Provide the (x, y) coordinate of the cell's center where the given text is located.  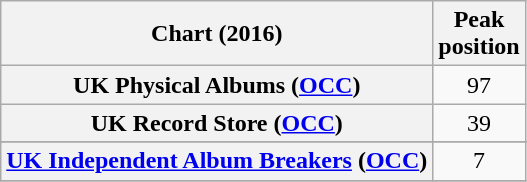
97 (479, 85)
UK Physical Albums (OCC) (217, 85)
Peakposition (479, 34)
UK Independent Album Breakers (OCC) (217, 161)
Chart (2016) (217, 34)
39 (479, 123)
UK Record Store (OCC) (217, 123)
7 (479, 161)
